Locate the cell with the specified text and output its (x, y) center coordinate. 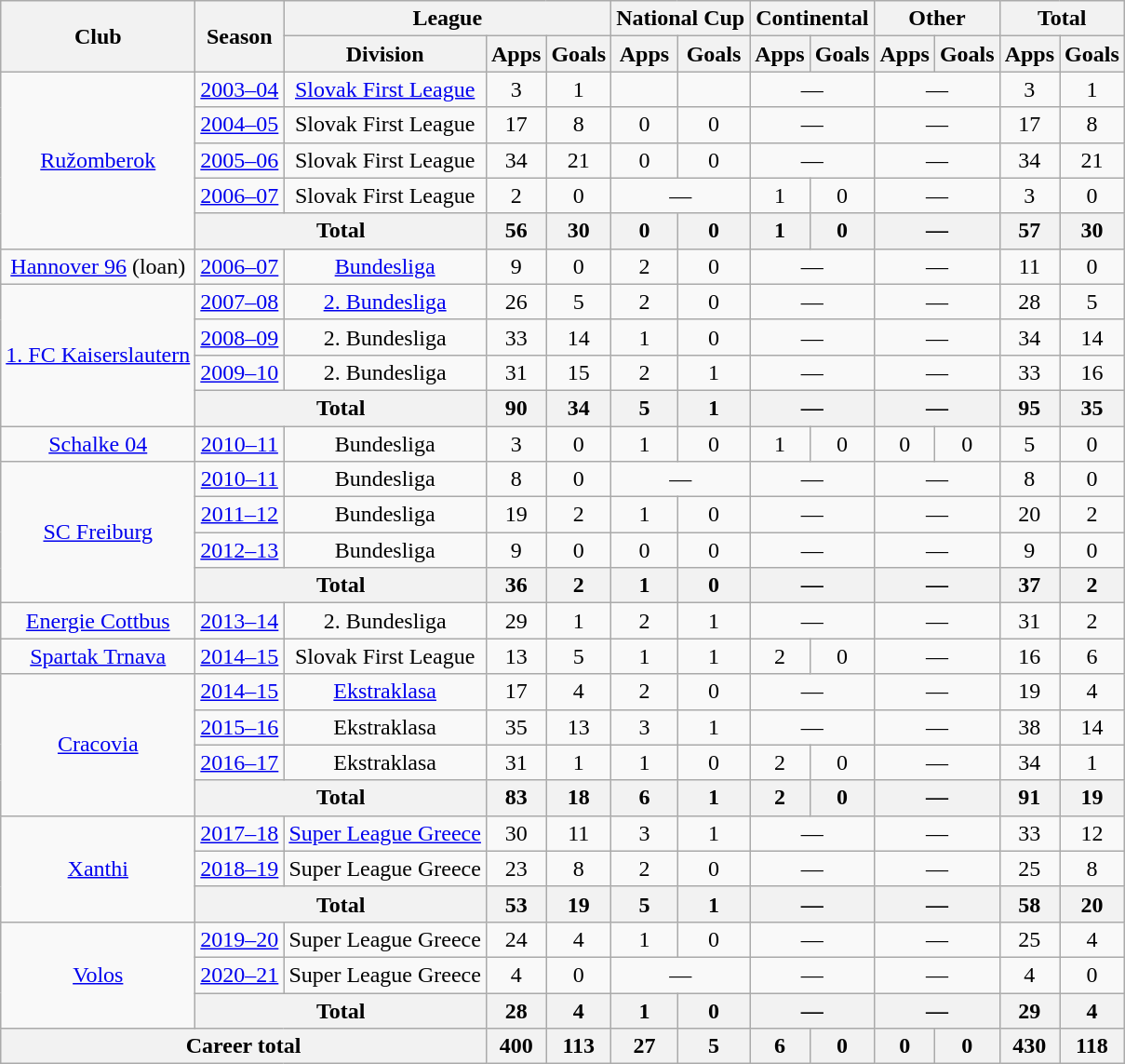
38 (1029, 727)
24 (516, 939)
91 (1029, 798)
Continental (812, 19)
SC Freiburg (99, 532)
2008–09 (240, 337)
1. FC Kaiserslautern (99, 355)
58 (1029, 904)
2015–16 (240, 727)
118 (1092, 1046)
400 (516, 1046)
27 (645, 1046)
37 (1029, 586)
Career total (244, 1046)
2011–12 (240, 515)
23 (516, 869)
12 (1092, 833)
113 (579, 1046)
2012–13 (240, 550)
Other (937, 19)
Energie Cottbus (99, 621)
2003–04 (240, 89)
Cracovia (99, 745)
56 (516, 231)
2018–19 (240, 869)
Xanthi (99, 869)
Hannover 96 (loan) (99, 266)
Ružomberok (99, 160)
Division (385, 54)
Season (240, 36)
2016–17 (240, 762)
2005–06 (240, 160)
2020–21 (240, 975)
36 (516, 586)
2019–20 (240, 939)
430 (1029, 1046)
League (448, 19)
26 (516, 302)
National Cup (681, 19)
Volos (99, 975)
15 (579, 372)
57 (1029, 231)
2013–14 (240, 621)
Spartak Trnava (99, 656)
2004–05 (240, 125)
83 (516, 798)
Schalke 04 (99, 444)
53 (516, 904)
90 (516, 408)
2017–18 (240, 833)
2009–10 (240, 372)
18 (579, 798)
2007–08 (240, 302)
Club (99, 36)
95 (1029, 408)
